For the text-containing cell, return its midpoint in [X, Y] coordinate format. 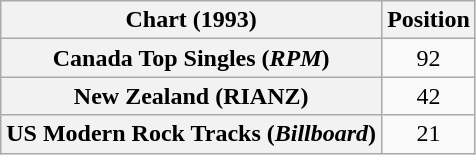
Canada Top Singles (RPM) [192, 58]
Chart (1993) [192, 20]
92 [429, 58]
42 [429, 96]
US Modern Rock Tracks (Billboard) [192, 134]
Position [429, 20]
21 [429, 134]
New Zealand (RIANZ) [192, 96]
